Pinpoint the cell where the given text exists, returning its (x, y) midpoint coordinate. 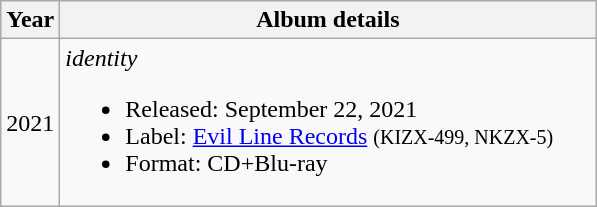
Album details (328, 20)
Year (30, 20)
identityReleased: September 22, 2021Label: Evil Line Records (KIZX-499, NKZX-5)Format: CD+Blu-ray (328, 122)
2021 (30, 122)
